Capture the cell that displays the provided text and extract its (x, y) central coordinate. 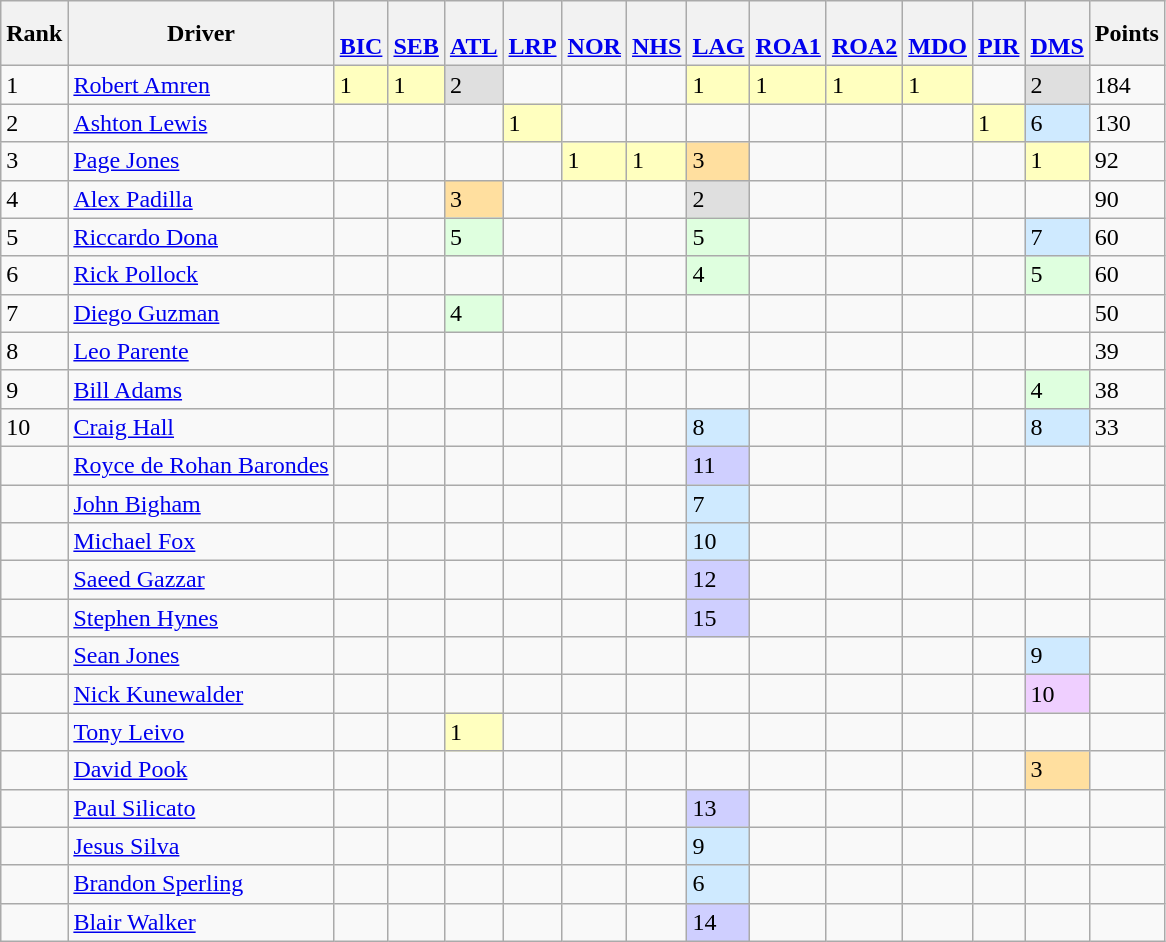
15 (718, 618)
14 (718, 922)
90 (1126, 199)
David Pook (201, 770)
ATL (474, 34)
Alex Padilla (201, 199)
Stephen Hynes (201, 618)
ROA1 (788, 34)
DMS (1057, 34)
BIC (361, 34)
Rick Pollock (201, 275)
Driver (201, 34)
Tony Leivo (201, 732)
Craig Hall (201, 427)
LRP (532, 34)
11 (718, 465)
John Bigham (201, 503)
Rank (34, 34)
33 (1126, 427)
130 (1126, 123)
Ashton Lewis (201, 123)
38 (1126, 389)
Robert Amren (201, 85)
ROA2 (864, 34)
SEB (416, 34)
Riccardo Dona (201, 237)
LAG (718, 34)
184 (1126, 85)
92 (1126, 161)
Diego Guzman (201, 313)
12 (718, 580)
Brandon Sperling (201, 884)
Leo Parente (201, 351)
MDO (938, 34)
PIR (999, 34)
Michael Fox (201, 542)
Paul Silicato (201, 808)
NHS (656, 34)
Page Jones (201, 161)
Bill Adams (201, 389)
13 (718, 808)
Saeed Gazzar (201, 580)
Nick Kunewalder (201, 694)
Blair Walker (201, 922)
NOR (594, 34)
Sean Jones (201, 656)
39 (1126, 351)
Points (1126, 34)
Jesus Silva (201, 846)
Royce de Rohan Barondes (201, 465)
50 (1126, 313)
